Detect which cell encompasses the target text, then output its [x, y] center coordinate. 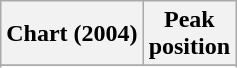
Peakposition [189, 34]
Chart (2004) [72, 34]
